Find where the given text appears and provide that cell's center as (X, Y) coordinate. 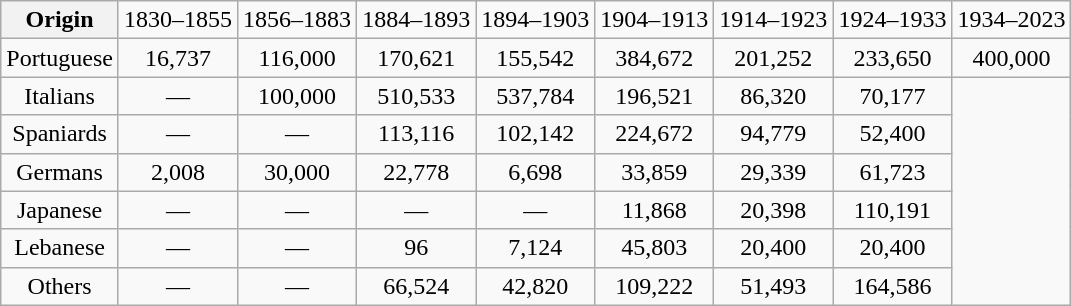
96 (416, 248)
7,124 (536, 248)
1856–1883 (298, 20)
42,820 (536, 286)
11,868 (654, 210)
1830–1855 (178, 20)
109,222 (654, 286)
Lebanese (60, 248)
1934–2023 (1012, 20)
33,859 (654, 172)
52,400 (892, 134)
164,586 (892, 286)
170,621 (416, 58)
102,142 (536, 134)
51,493 (774, 286)
86,320 (774, 96)
116,000 (298, 58)
1924–1933 (892, 20)
1904–1913 (654, 20)
45,803 (654, 248)
Others (60, 286)
16,737 (178, 58)
100,000 (298, 96)
1894–1903 (536, 20)
201,252 (774, 58)
94,779 (774, 134)
224,672 (654, 134)
30,000 (298, 172)
Portuguese (60, 58)
510,533 (416, 96)
2,008 (178, 172)
Origin (60, 20)
Germans (60, 172)
Japanese (60, 210)
400,000 (1012, 58)
Italians (60, 96)
Spaniards (60, 134)
233,650 (892, 58)
155,542 (536, 58)
1884–1893 (416, 20)
66,524 (416, 286)
6,698 (536, 172)
196,521 (654, 96)
22,778 (416, 172)
70,177 (892, 96)
113,116 (416, 134)
537,784 (536, 96)
20,398 (774, 210)
110,191 (892, 210)
1914–1923 (774, 20)
29,339 (774, 172)
384,672 (654, 58)
61,723 (892, 172)
